Identify which cell holds the provided text, then report its (X, Y) central coordinate. 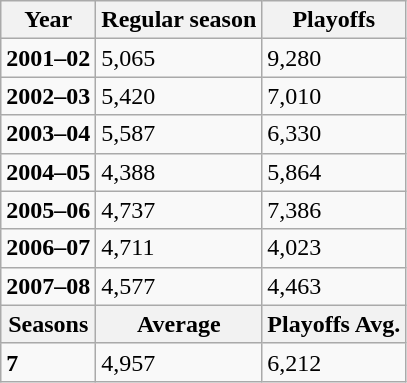
2005–06 (48, 210)
Year (48, 20)
6,212 (334, 362)
2002–03 (48, 96)
7,010 (334, 96)
2006–07 (48, 248)
4,577 (179, 286)
4,711 (179, 248)
2001–02 (48, 58)
5,864 (334, 172)
7 (48, 362)
7,386 (334, 210)
5,065 (179, 58)
4,957 (179, 362)
2007–08 (48, 286)
Average (179, 324)
2004–05 (48, 172)
4,388 (179, 172)
5,420 (179, 96)
9,280 (334, 58)
Playoffs (334, 20)
5,587 (179, 134)
2003–04 (48, 134)
4,737 (179, 210)
4,463 (334, 286)
Playoffs Avg. (334, 324)
Seasons (48, 324)
6,330 (334, 134)
4,023 (334, 248)
Regular season (179, 20)
